Pinpoint the cell where the given text exists, returning its (X, Y) midpoint coordinate. 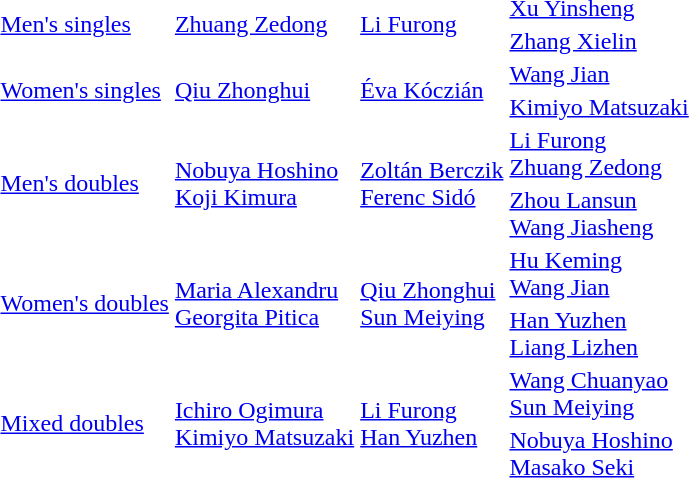
Qiu Zhonghui Sun Meiying (432, 304)
Zoltán Berczik Ferenc Sidó (432, 184)
Éva Kóczián (432, 90)
Qiu Zhonghui (264, 90)
Nobuya Hoshino Koji Kimura (264, 184)
Maria Alexandru Georgita Pitica (264, 304)
